Pinpoint the cell where the given text exists, returning its [x, y] midpoint coordinate. 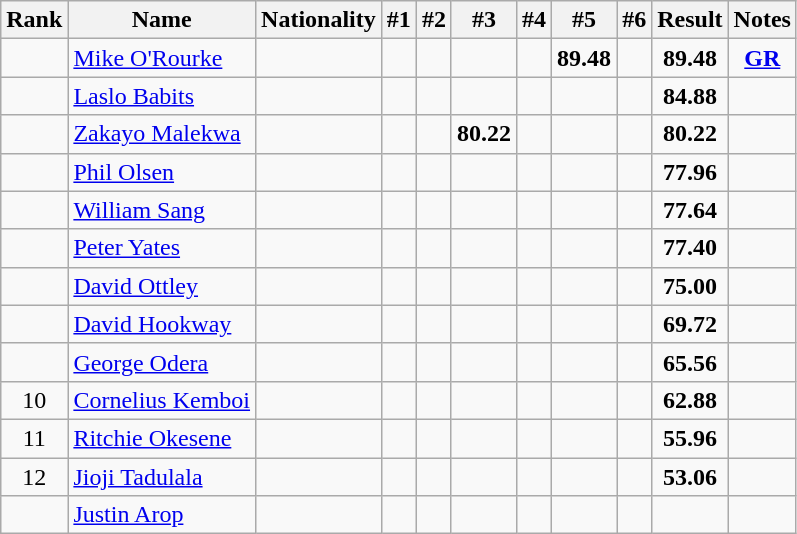
11 [34, 438]
Zakayo Malekwa [162, 134]
Notes [762, 20]
10 [34, 400]
#1 [398, 20]
#3 [484, 20]
12 [34, 477]
75.00 [690, 286]
#4 [534, 20]
69.72 [690, 324]
65.56 [690, 362]
David Hookway [162, 324]
55.96 [690, 438]
William Sang [162, 210]
Name [162, 20]
#5 [584, 20]
Peter Yates [162, 248]
Cornelius Kemboi [162, 400]
Laslo Babits [162, 96]
Rank [34, 20]
77.40 [690, 248]
#6 [634, 20]
84.88 [690, 96]
Jioji Tadulala [162, 477]
53.06 [690, 477]
77.96 [690, 172]
David Ottley [162, 286]
Justin Arop [162, 515]
Ritchie Okesene [162, 438]
Result [690, 20]
George Odera [162, 362]
Nationality [319, 20]
GR [762, 58]
62.88 [690, 400]
Phil Olsen [162, 172]
#2 [434, 20]
77.64 [690, 210]
Mike O'Rourke [162, 58]
